Output the [X, Y] coordinate of the center of the cell containing the given text.  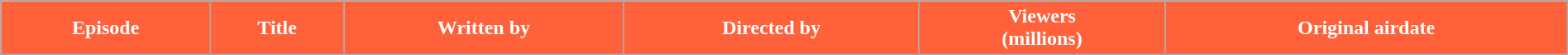
Written by [485, 28]
Title [278, 28]
Original airdate [1366, 28]
Viewers(millions) [1042, 28]
Episode [106, 28]
Directed by [771, 28]
